Return the (x, y) coordinate for the center point of the cell that contains the specified text.  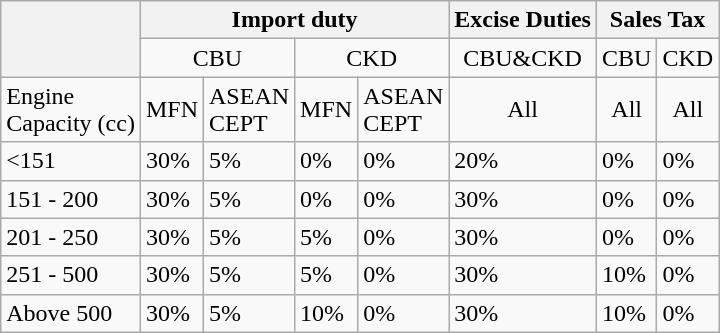
201 - 250 (71, 237)
<151 (71, 161)
Engine Capacity (cc) (71, 110)
Sales Tax (657, 20)
251 - 500 (71, 275)
Excise Duties (523, 20)
151 - 200 (71, 199)
Import duty (294, 20)
Above 500 (71, 313)
20% (523, 161)
CBU&CKD (523, 58)
